Provide the [X, Y] coordinate of the cell's center where the given text is located.  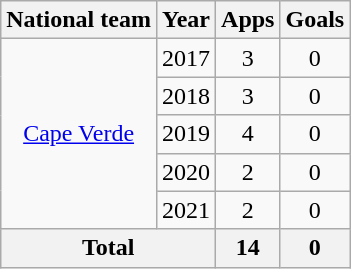
14 [248, 248]
Total [108, 248]
Goals [315, 20]
2020 [186, 172]
4 [248, 134]
2017 [186, 58]
2018 [186, 96]
Year [186, 20]
Apps [248, 20]
National team [79, 20]
2021 [186, 210]
2019 [186, 134]
Cape Verde [79, 134]
